Output the [X, Y] coordinate of the center of the cell containing the given text.  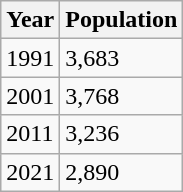
2021 [30, 172]
Year [30, 20]
3,768 [122, 96]
3,236 [122, 134]
2001 [30, 96]
2,890 [122, 172]
2011 [30, 134]
3,683 [122, 58]
1991 [30, 58]
Population [122, 20]
